Provide the [X, Y] coordinate of the cell's center where the given text is located.  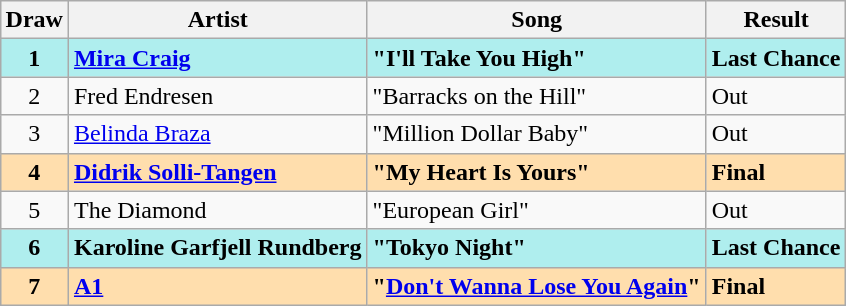
Didrik Solli-Tangen [218, 172]
6 [34, 248]
Fred Endresen [218, 96]
Result [776, 20]
Artist [218, 20]
"My Heart Is Yours" [536, 172]
"Tokyo Night" [536, 248]
Karoline Garfjell Rundberg [218, 248]
2 [34, 96]
"I'll Take You High" [536, 58]
Song [536, 20]
3 [34, 134]
1 [34, 58]
"Barracks on the Hill" [536, 96]
7 [34, 286]
5 [34, 210]
Belinda Braza [218, 134]
A1 [218, 286]
"Million Dollar Baby" [536, 134]
4 [34, 172]
Mira Craig [218, 58]
Draw [34, 20]
The Diamond [218, 210]
"European Girl" [536, 210]
"Don't Wanna Lose You Again" [536, 286]
